Determine the (x, y) coordinate at the center of the cell enclosing the given text.  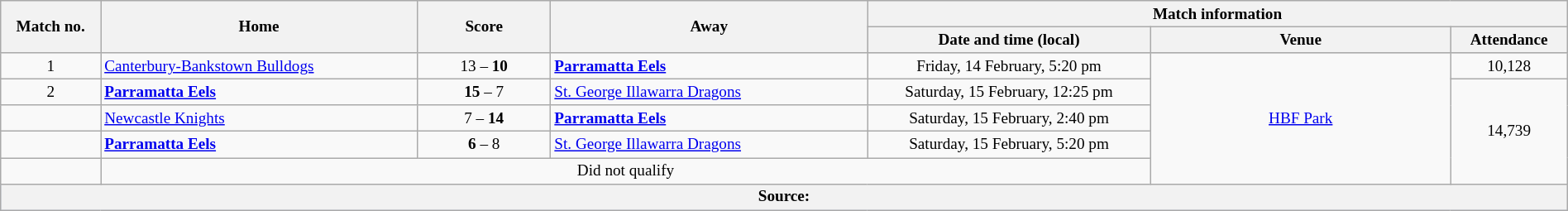
Home (260, 26)
Saturday, 15 February, 2:40 pm (1009, 118)
Saturday, 15 February, 5:20 pm (1009, 145)
Match no. (51, 26)
6 – 8 (485, 145)
1 (51, 66)
15 – 7 (485, 92)
10,128 (1508, 66)
Did not qualify (626, 170)
Away (710, 26)
13 – 10 (485, 66)
Attendance (1508, 40)
Venue (1300, 40)
14,739 (1508, 131)
Score (485, 26)
Source: (784, 197)
Match information (1217, 14)
Saturday, 15 February, 12:25 pm (1009, 92)
Newcastle Knights (260, 118)
Date and time (local) (1009, 40)
Friday, 14 February, 5:20 pm (1009, 66)
7 – 14 (485, 118)
2 (51, 92)
Canterbury-Bankstown Bulldogs (260, 66)
HBF Park (1300, 118)
